For the text-containing cell, return its midpoint in [X, Y] coordinate format. 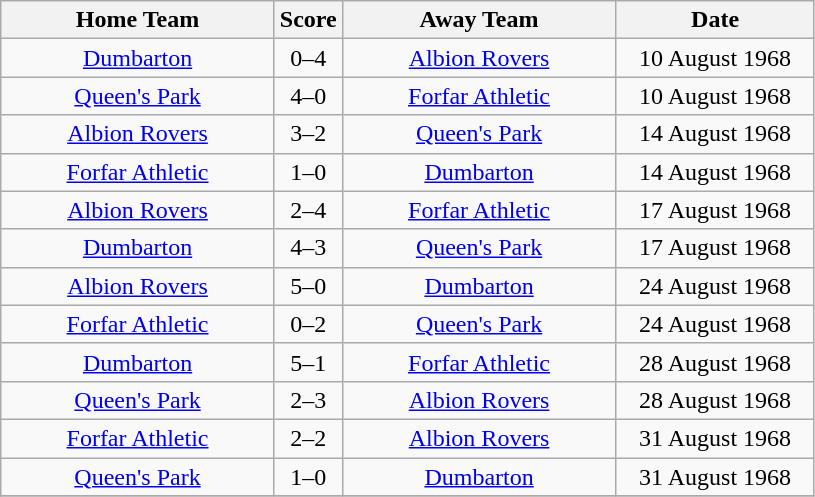
Home Team [138, 20]
5–1 [308, 362]
2–3 [308, 400]
Date [716, 20]
5–0 [308, 286]
0–2 [308, 324]
4–3 [308, 248]
Away Team [479, 20]
2–4 [308, 210]
2–2 [308, 438]
3–2 [308, 134]
4–0 [308, 96]
0–4 [308, 58]
Score [308, 20]
